Find where the given text appears and provide that cell's center as [X, Y] coordinate. 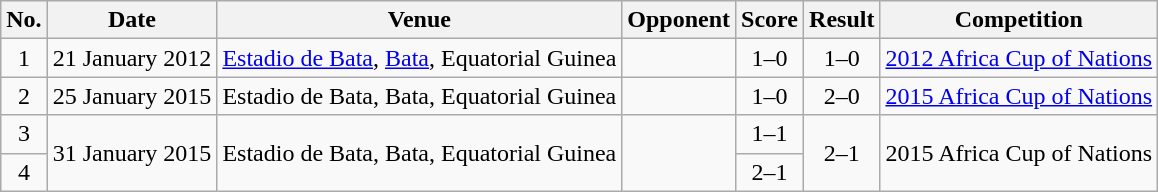
2–0 [842, 96]
3 [24, 134]
Competition [1019, 20]
Score [770, 20]
No. [24, 20]
Venue [420, 20]
Result [842, 20]
Opponent [679, 20]
4 [24, 172]
2012 Africa Cup of Nations [1019, 58]
Date [132, 20]
25 January 2015 [132, 96]
2 [24, 96]
1–1 [770, 134]
1 [24, 58]
21 January 2012 [132, 58]
31 January 2015 [132, 153]
